Return [X, Y] of the center of cell containing provided text 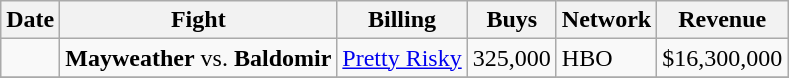
HBO [606, 58]
Fight [198, 20]
325,000 [512, 58]
Billing [402, 20]
Network [606, 20]
$16,300,000 [722, 58]
Date [30, 20]
Pretty Risky [402, 58]
Mayweather vs. Baldomir [198, 58]
Buys [512, 20]
Revenue [722, 20]
